Find where the given text appears and provide that cell's center as (X, Y) coordinate. 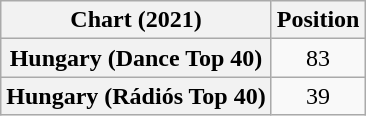
Hungary (Rádiós Top 40) (136, 96)
Hungary (Dance Top 40) (136, 58)
Chart (2021) (136, 20)
Position (318, 20)
83 (318, 58)
39 (318, 96)
